Provide the (X, Y) coordinate of the cell's center where the given text is located.  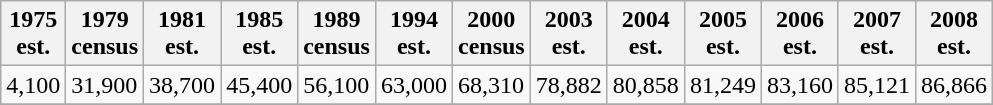
1975 est. (34, 34)
85,121 (876, 85)
1989 census (337, 34)
68,310 (491, 85)
45,400 (260, 85)
80,858 (646, 85)
2007 est. (876, 34)
1979 census (105, 34)
81,249 (722, 85)
1981 est. (182, 34)
83,160 (800, 85)
2008 est. (954, 34)
2003 est. (568, 34)
56,100 (337, 85)
2006 est. (800, 34)
1985 est. (260, 34)
63,000 (414, 85)
31,900 (105, 85)
2000 census (491, 34)
38,700 (182, 85)
1994 est. (414, 34)
86,866 (954, 85)
4,100 (34, 85)
78,882 (568, 85)
2005 est. (722, 34)
2004 est. (646, 34)
